Pinpoint the cell where the given text exists, returning its [x, y] midpoint coordinate. 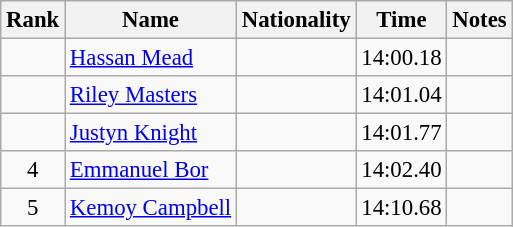
Time [402, 20]
14:01.77 [402, 133]
4 [33, 170]
Riley Masters [151, 95]
Emmanuel Bor [151, 170]
Name [151, 20]
Kemoy Campbell [151, 208]
Justyn Knight [151, 133]
14:10.68 [402, 208]
14:01.04 [402, 95]
14:02.40 [402, 170]
Nationality [296, 20]
Rank [33, 20]
Hassan Mead [151, 58]
5 [33, 208]
Notes [480, 20]
14:00.18 [402, 58]
